Provide the [x, y] coordinate of the cell's center where the given text is located.  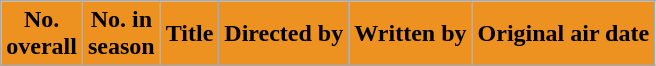
No. inseason [121, 34]
Written by [410, 34]
Original air date [564, 34]
Directed by [284, 34]
Title [190, 34]
No.overall [42, 34]
